Detect which cell encompasses the target text, then output its [X, Y] center coordinate. 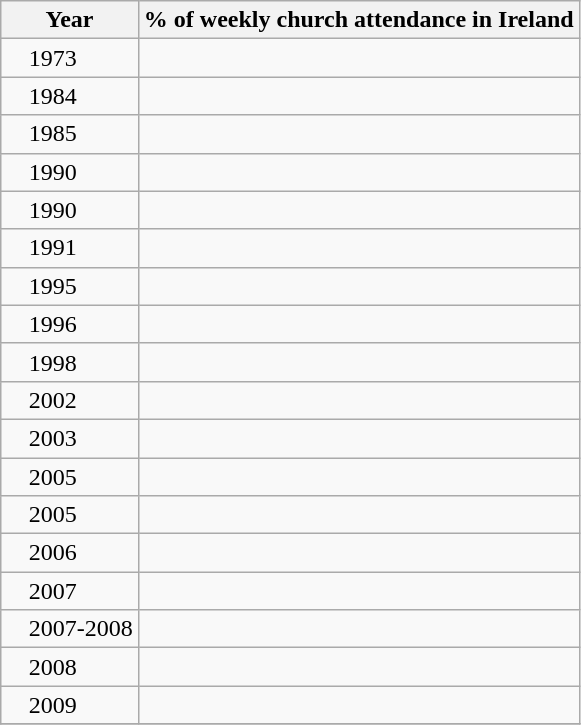
2008 [70, 667]
1984 [70, 96]
Year [70, 20]
2003 [70, 438]
2007-2008 [70, 629]
1995 [70, 286]
1973 [70, 58]
% of weekly church attendance in Ireland [358, 20]
2002 [70, 400]
2007 [70, 591]
1998 [70, 362]
2009 [70, 705]
1996 [70, 324]
1985 [70, 134]
2006 [70, 553]
1991 [70, 248]
